Return the (X, Y) coordinate for the center point of the cell that contains the specified text.  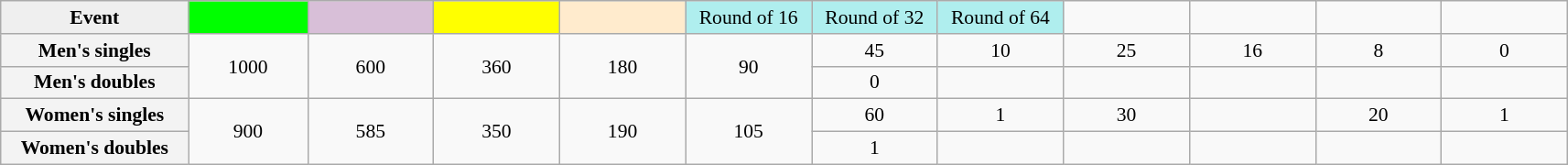
Women's singles (95, 115)
600 (371, 66)
Round of 32 (874, 17)
180 (622, 66)
900 (248, 132)
90 (749, 66)
Women's doubles (95, 148)
Round of 16 (749, 17)
Round of 64 (1000, 17)
20 (1379, 115)
Event (95, 17)
60 (874, 115)
105 (749, 132)
Men's doubles (95, 82)
Men's singles (95, 50)
1000 (248, 66)
350 (497, 132)
190 (622, 132)
25 (1127, 50)
585 (371, 132)
30 (1127, 115)
10 (1000, 50)
360 (497, 66)
16 (1252, 50)
45 (874, 50)
8 (1379, 50)
